For the text-containing cell, return its midpoint in [X, Y] coordinate format. 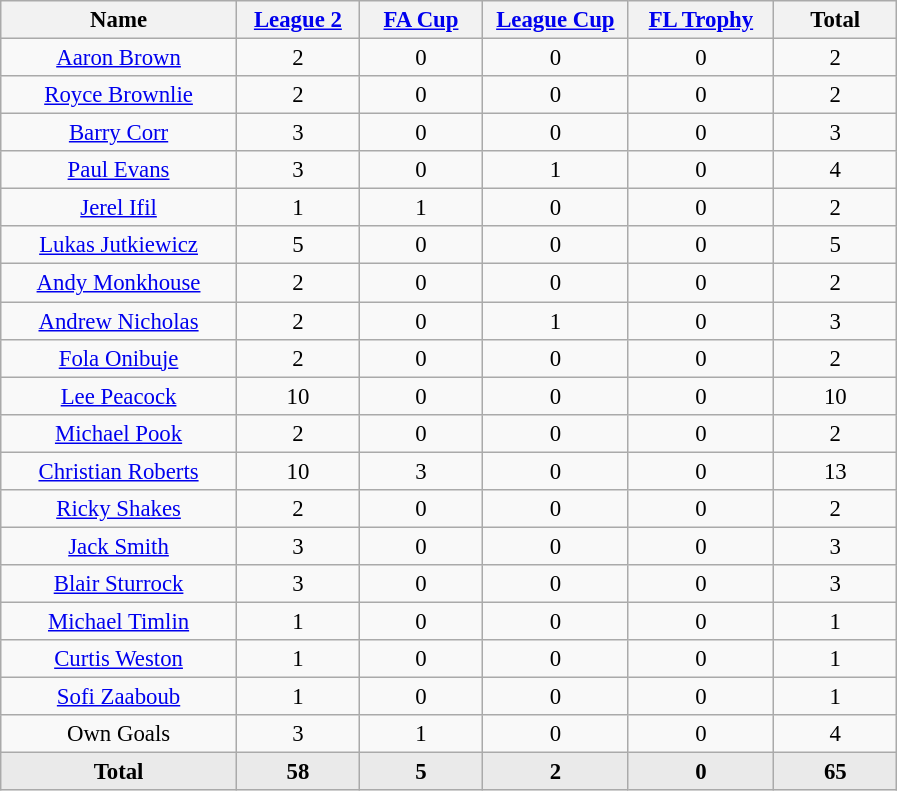
65 [836, 772]
League Cup [556, 20]
Lukas Jutkiewicz [119, 245]
Name [119, 20]
13 [836, 471]
Michael Pook [119, 433]
Paul Evans [119, 170]
Aaron Brown [119, 58]
58 [298, 772]
Jack Smith [119, 546]
Ricky Shakes [119, 509]
Andrew Nicholas [119, 321]
Lee Peacock [119, 396]
FL Trophy [701, 20]
Royce Brownlie [119, 95]
Jerel Ifil [119, 208]
League 2 [298, 20]
Michael Timlin [119, 621]
Own Goals [119, 734]
Sofi Zaaboub [119, 697]
Fola Onibuje [119, 358]
FA Cup [420, 20]
Barry Corr [119, 133]
Christian Roberts [119, 471]
Blair Sturrock [119, 584]
Curtis Weston [119, 659]
Andy Monkhouse [119, 283]
